Identify which cell holds the provided text, then report its (x, y) central coordinate. 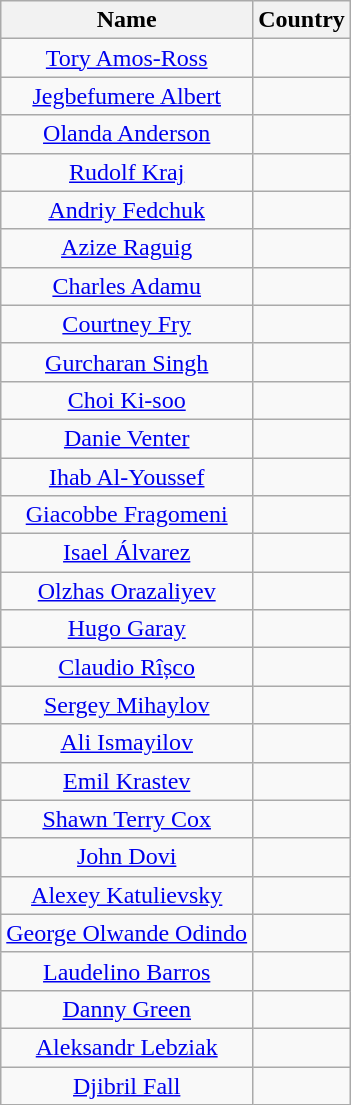
Jegbefumere Albert (127, 96)
Gurcharan Singh (127, 362)
Charles Adamu (127, 286)
Claudio Rîșco (127, 667)
Olzhas Orazaliyev (127, 591)
Alexey Katulievsky (127, 895)
Djibril Fall (127, 1085)
Courtney Fry (127, 324)
Isael Álvarez (127, 553)
George Olwande Odindo (127, 933)
Country (302, 20)
Danny Green (127, 1009)
Laudelino Barros (127, 971)
Ihab Al-Youssef (127, 477)
Shawn Terry Cox (127, 819)
Giacobbe Fragomeni (127, 515)
Andriy Fedchuk (127, 210)
John Dovi (127, 857)
Ali Ismayilov (127, 743)
Hugo Garay (127, 629)
Tory Amos-Ross (127, 58)
Rudolf Kraj (127, 172)
Danie Venter (127, 438)
Emil Krastev (127, 781)
Olanda Anderson (127, 134)
Sergey Mihaylov (127, 705)
Name (127, 20)
Aleksandr Lebziak (127, 1047)
Azize Raguig (127, 248)
Choi Ki-soo (127, 400)
